Search for the cell housing the specified text and yield its (x, y) center coordinate. 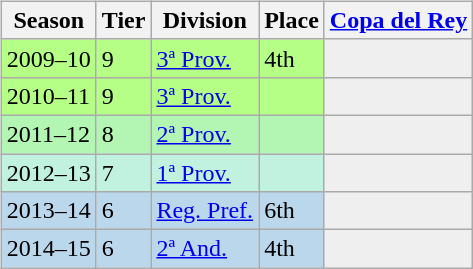
8 (124, 134)
2010–11 (48, 96)
Division (205, 20)
2ª And. (205, 249)
2ª Prov. (205, 134)
2014–15 (48, 249)
6th (292, 211)
2013–14 (48, 211)
2009–10 (48, 58)
2011–12 (48, 134)
7 (124, 173)
Reg. Pref. (205, 211)
Place (292, 20)
Season (48, 20)
1ª Prov. (205, 173)
2012–13 (48, 173)
Copa del Rey (398, 20)
Tier (124, 20)
